Extract the (x, y) coordinate from the center of the cell holding the provided text.  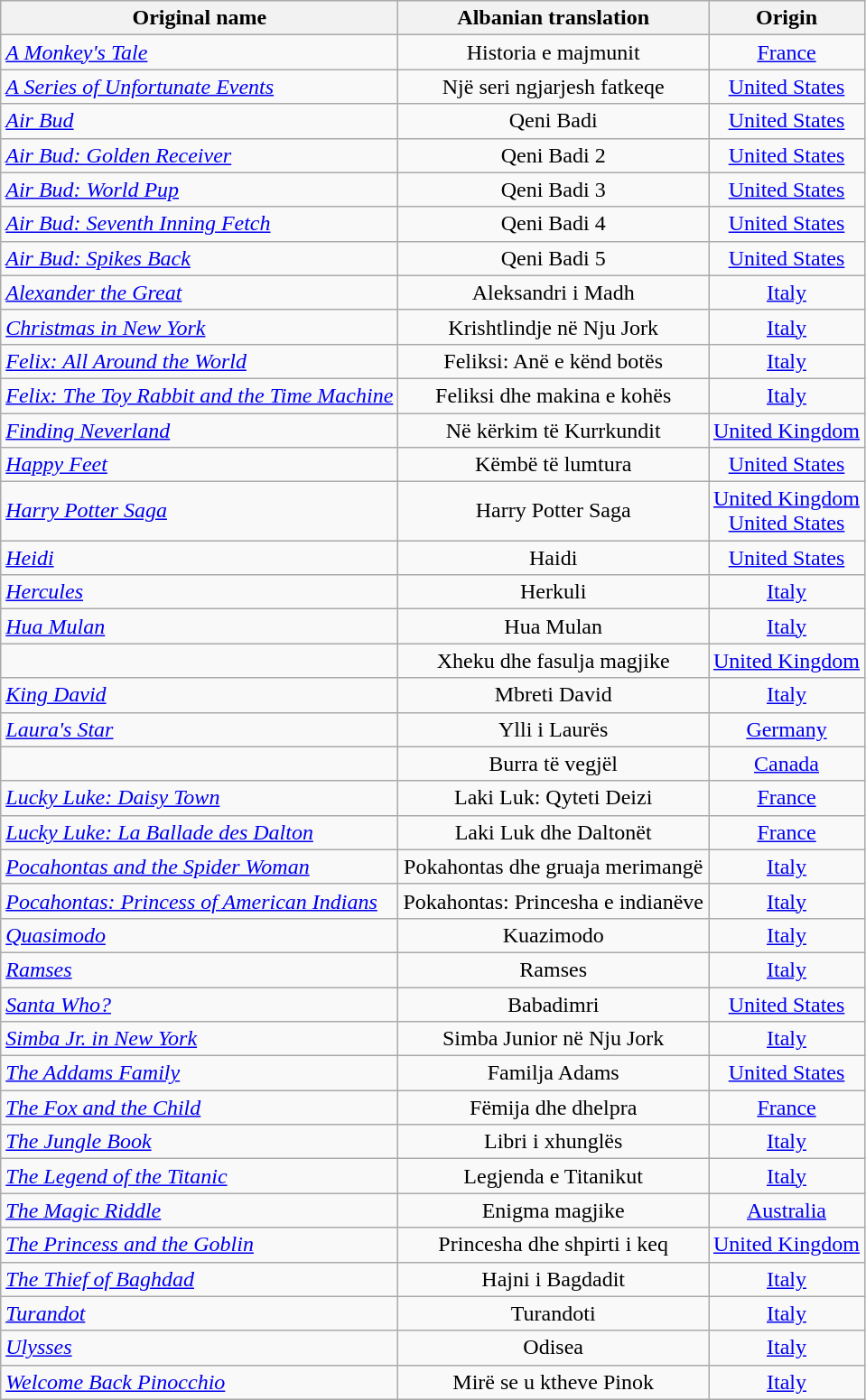
Felix: All Around the World (200, 361)
Feliksi dhe makina e kohës (554, 395)
Qeni Badi 4 (554, 224)
Air Bud: Spikes Back (200, 258)
Air Bud: World Pup (200, 190)
Pocahontas and the Spider Woman (200, 867)
Albanian translation (554, 18)
The Fox and the Child (200, 1108)
Odisea (554, 1348)
Simba Junior në Nju Jork (554, 1039)
Libri i xhunglës (554, 1142)
Hercules (200, 592)
Babadimri (554, 1005)
Pokahontas dhe gruaja merimangë (554, 867)
United KingdomUnited States (786, 511)
Pocahontas: Princess of American Indians (200, 901)
The Addams Family (200, 1073)
Burra të vegjël (554, 764)
The Legend of the Titanic (200, 1176)
The Princess and the Goblin (200, 1245)
Lucky Luke: La Ballade des Dalton (200, 832)
Aleksandri i Madh (554, 292)
The Thief of Baghdad (200, 1279)
Fëmija dhe dhelpra (554, 1108)
Quasimodo (200, 935)
Air Bud: Seventh Inning Fetch (200, 224)
Original name (200, 18)
Herkuli (554, 592)
Australia (786, 1210)
Laki Luk dhe Daltonët (554, 832)
Hajni i Bagdadit (554, 1279)
Xheku dhe fasulja magjike (554, 661)
Turandot (200, 1313)
A Monkey's Tale (200, 52)
Santa Who? (200, 1005)
Pokahontas: Princesha e indianëve (554, 901)
Ulysses (200, 1348)
Felix: The Toy Rabbit and the Time Machine (200, 395)
A Series of Unfortunate Events (200, 87)
Laura's Star (200, 729)
Qeni Badi 5 (554, 258)
Origin (786, 18)
Princesha dhe shpirti i keq (554, 1245)
Ylli i Laurës (554, 729)
Air Bud (200, 121)
Alexander the Great (200, 292)
Legjenda e Titanikut (554, 1176)
Finding Neverland (200, 431)
Qeni Badi (554, 121)
Mbreti David (554, 695)
Krishtlindje në Nju Jork (554, 327)
Germany (786, 729)
Welcome Back Pinocchio (200, 1382)
Familja Adams (554, 1073)
Simba Jr. in New York (200, 1039)
Christmas in New York (200, 327)
Happy Feet (200, 465)
Enigma magjike (554, 1210)
Laki Luk: Qyteti Deizi (554, 798)
Canada (786, 764)
The Jungle Book (200, 1142)
The Magic Riddle (200, 1210)
Qeni Badi 2 (554, 155)
Në kërkim të Kurrkundit (554, 431)
Turandoti (554, 1313)
Një seri ngjarjesh fatkeqe (554, 87)
Historia e majmunit (554, 52)
Heidi (200, 558)
Haidi (554, 558)
King David (200, 695)
Këmbë të lumtura (554, 465)
Kuazimodo (554, 935)
Qeni Badi 3 (554, 190)
Lucky Luke: Daisy Town (200, 798)
Air Bud: Golden Receiver (200, 155)
Feliksi: Anë e kënd botës (554, 361)
Mirë se u ktheve Pinok (554, 1382)
